Locate the cell with the specified text and output its [X, Y] center coordinate. 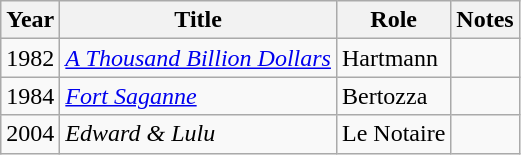
Title [198, 20]
Role [393, 20]
A Thousand Billion Dollars [198, 58]
Hartmann [393, 58]
Year [30, 20]
1984 [30, 96]
2004 [30, 134]
1982 [30, 58]
Bertozza [393, 96]
Le Notaire [393, 134]
Edward & Lulu [198, 134]
Notes [485, 20]
Fort Saganne [198, 96]
